Detect which cell encompasses the target text, then output its (X, Y) center coordinate. 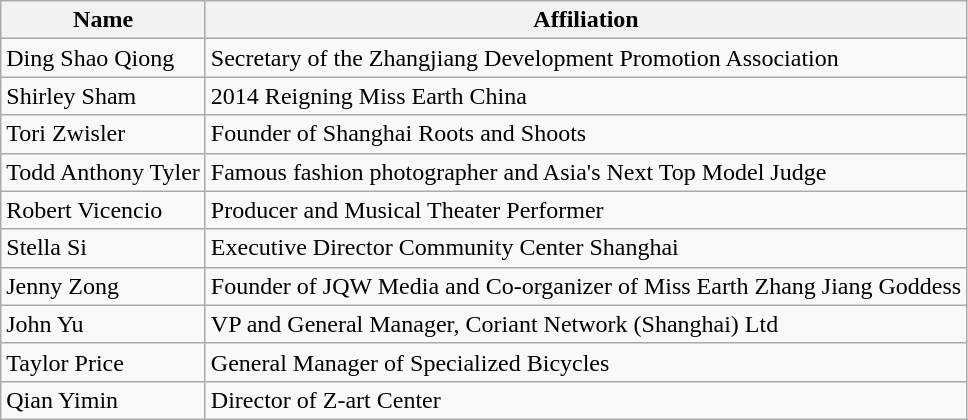
Name (104, 20)
Affiliation (586, 20)
Todd Anthony Tyler (104, 172)
John Yu (104, 324)
Founder of JQW Media and Co-organizer of Miss Earth Zhang Jiang Goddess (586, 286)
Executive Director Community Center Shanghai (586, 248)
Secretary of the Zhangjiang Development Promotion Association (586, 58)
Famous fashion photographer and Asia's Next Top Model Judge (586, 172)
2014 Reigning Miss Earth China (586, 96)
Qian Yimin (104, 400)
Robert Vicencio (104, 210)
Stella Si (104, 248)
Jenny Zong (104, 286)
Tori Zwisler (104, 134)
Shirley Sham (104, 96)
Taylor Price (104, 362)
Founder of Shanghai Roots and Shoots (586, 134)
VP and General Manager, Coriant Network (Shanghai) Ltd (586, 324)
General Manager of Specialized Bicycles (586, 362)
Producer and Musical Theater Performer (586, 210)
Ding Shao Qiong (104, 58)
Director of Z-art Center (586, 400)
